Find where the given text appears and provide that cell's center as (x, y) coordinate. 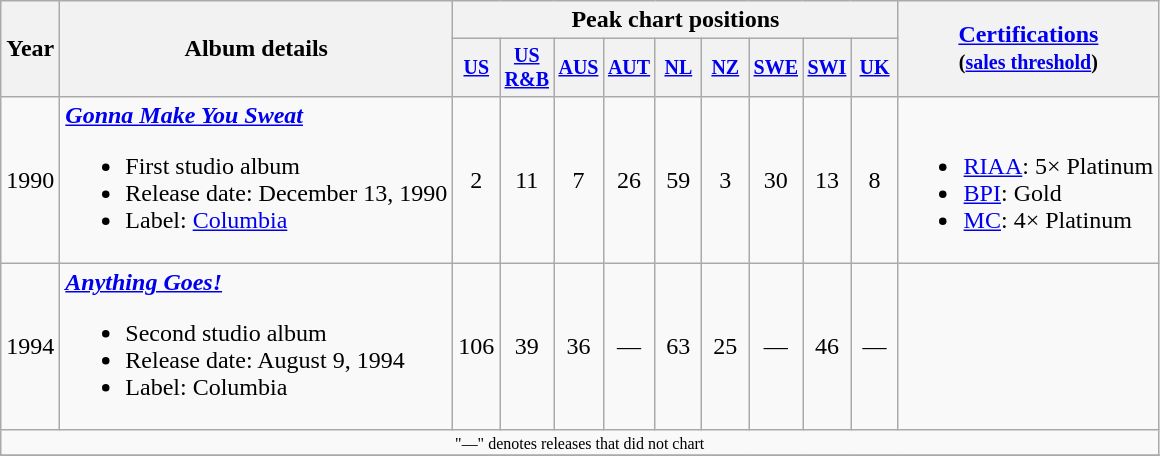
AUT (629, 68)
30 (776, 180)
"—" denotes releases that did not chart (580, 442)
SWI (827, 68)
1994 (30, 346)
11 (527, 180)
26 (629, 180)
Gonna Make You SweatFirst studio albumRelease date: December 13, 1990Label: Columbia (256, 180)
Peak chart positions (676, 20)
NL (678, 68)
8 (874, 180)
Certifications(sales threshold) (1028, 49)
3 (726, 180)
106 (476, 346)
36 (578, 346)
Album details (256, 49)
7 (578, 180)
59 (678, 180)
UK (874, 68)
AUS (578, 68)
Year (30, 49)
RIAA: 5× PlatinumBPI: GoldMC: 4× Platinum (1028, 180)
25 (726, 346)
46 (827, 346)
39 (527, 346)
13 (827, 180)
US (476, 68)
SWE (776, 68)
2 (476, 180)
63 (678, 346)
1990 (30, 180)
US R&B (527, 68)
NZ (726, 68)
Anything Goes!Second studio albumRelease date: August 9, 1994Label: Columbia (256, 346)
